Scan for the cell matching the given text and deliver its [x, y] coordinate at center. 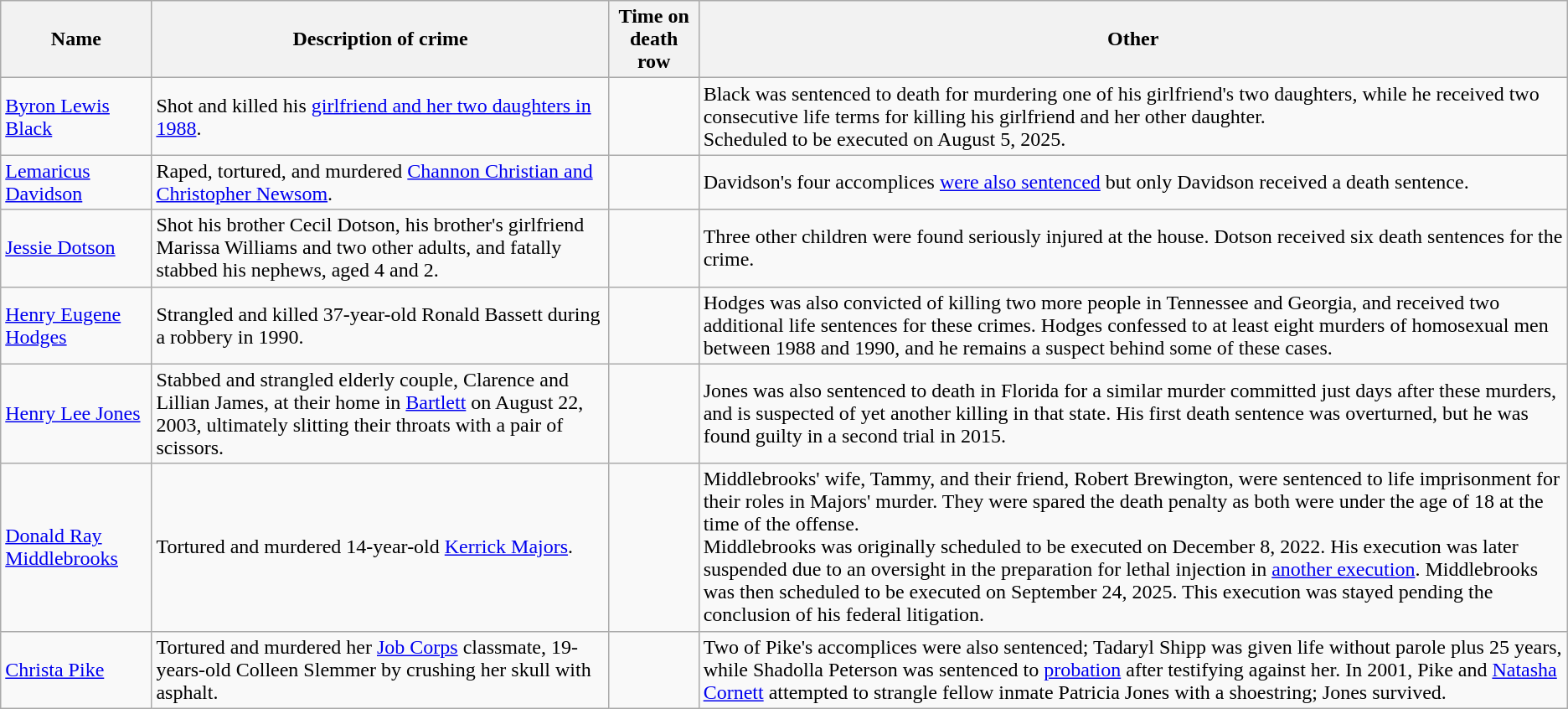
Donald Ray Middlebrooks [76, 547]
Jessie Dotson [76, 248]
Henry Eugene Hodges [76, 325]
Raped, tortured, and murdered Channon Christian and Christopher Newsom. [380, 183]
Tortured and murdered 14-year-old Kerrick Majors. [380, 547]
Name [76, 39]
Tortured and murdered her Job Corps classmate, 19-years-old Colleen Slemmer by crushing her skull with asphalt. [380, 670]
Shot his brother Cecil Dotson, his brother's girlfriend Marissa Williams and two other adults, and fatally stabbed his nephews, aged 4 and 2. [380, 248]
Davidson's four accomplices were also sentenced but only Davidson received a death sentence. [1132, 183]
Henry Lee Jones [76, 414]
Time on death row [653, 39]
Strangled and killed 37-year-old Ronald Bassett during a robbery in 1990. [380, 325]
Other [1132, 39]
Three other children were found seriously injured at the house. Dotson received six death sentences for the crime. [1132, 248]
Description of crime [380, 39]
Shot and killed his girlfriend and her two daughters in 1988. [380, 116]
Byron Lewis Black [76, 116]
Lemaricus Davidson [76, 183]
Christa Pike [76, 670]
